Determine the [X, Y] coordinate at the center of the cell enclosing the given text.  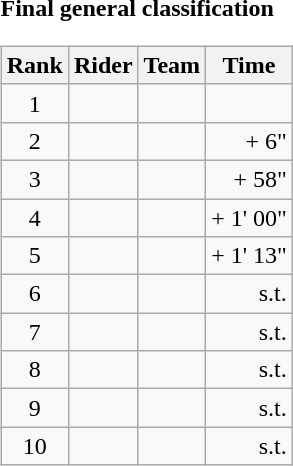
6 [34, 294]
4 [34, 217]
10 [34, 446]
2 [34, 141]
8 [34, 370]
Team [172, 65]
1 [34, 103]
Rider [103, 65]
+ 1' 13" [250, 256]
9 [34, 408]
+ 6" [250, 141]
3 [34, 179]
5 [34, 256]
+ 58" [250, 179]
7 [34, 332]
+ 1' 00" [250, 217]
Rank [34, 65]
Time [250, 65]
